Return (X, Y) of the center of cell containing provided text 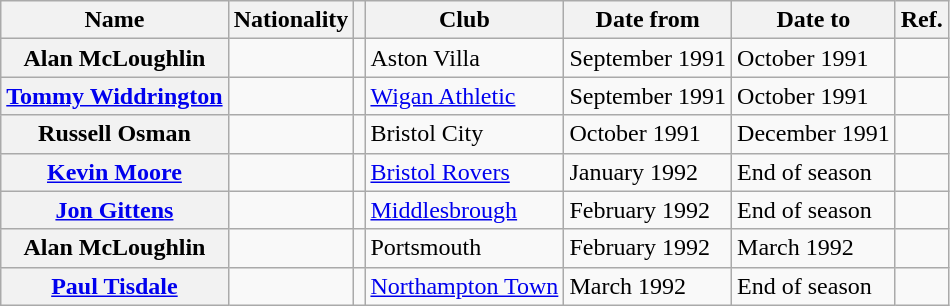
Bristol City (464, 134)
Jon Gittens (114, 210)
Portsmouth (464, 248)
January 1992 (648, 172)
Ref. (922, 20)
Paul Tisdale (114, 286)
Nationality (291, 20)
Date from (648, 20)
Wigan Athletic (464, 96)
Date to (814, 20)
Kevin Moore (114, 172)
Bristol Rovers (464, 172)
Northampton Town (464, 286)
December 1991 (814, 134)
Middlesbrough (464, 210)
Tommy Widdrington (114, 96)
Russell Osman (114, 134)
Aston Villa (464, 58)
Name (114, 20)
Club (464, 20)
